Return the [X, Y] coordinate for the center point of the cell that contains the specified text.  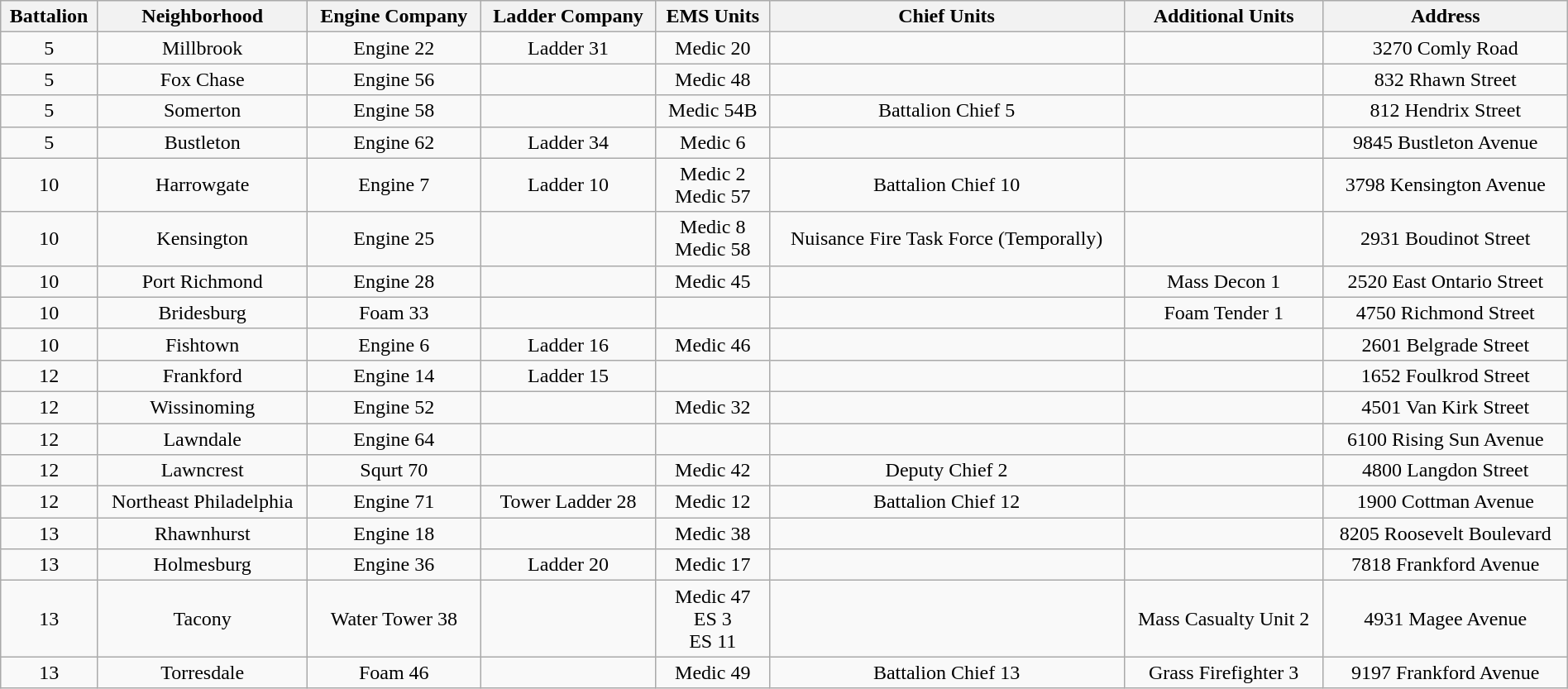
Address [1446, 17]
4800 Langdon Street [1446, 471]
4501 Van Kirk Street [1446, 407]
Medic 32 [713, 407]
Engine 62 [394, 142]
Foam 33 [394, 313]
Harrowgate [203, 185]
Tower Ladder 28 [569, 502]
Bridesburg [203, 313]
Medic 47 ES 3ES 11 [713, 619]
Medic 38 [713, 533]
Battalion Chief 5 [946, 111]
7818 Frankford Avenue [1446, 565]
Battalion [50, 17]
Medic 46 [713, 344]
Medic 42 [713, 471]
Engine Company [394, 17]
Lawncrest [203, 471]
Medic 17 [713, 565]
1652 Foulkrod Street [1446, 376]
8205 Roosevelt Boulevard [1446, 533]
Somerton [203, 111]
EMS Units [713, 17]
Medic 12 [713, 502]
Engine 56 [394, 79]
Engine 28 [394, 281]
2520 East Ontario Street [1446, 281]
Medic 6 [713, 142]
Engine 58 [394, 111]
Wissinoming [203, 407]
Medic 8Medic 58 [713, 238]
812 Hendrix Street [1446, 111]
6100 Rising Sun Avenue [1446, 439]
1900 Cottman Avenue [1446, 502]
Engine 18 [394, 533]
Medic 20 [713, 48]
Ladder Company [569, 17]
Engine 25 [394, 238]
Engine 7 [394, 185]
Engine 6 [394, 344]
9197 Frankford Avenue [1446, 672]
Ladder 34 [569, 142]
Ladder 31 [569, 48]
Squrt 70 [394, 471]
Neighborhood [203, 17]
Medic 48 [713, 79]
2931 Boudinot Street [1446, 238]
Northeast Philadelphia [203, 502]
Kensington [203, 238]
Mass Casualty Unit 2 [1224, 619]
Chief Units [946, 17]
832 Rhawn Street [1446, 79]
Frankford [203, 376]
Foam 46 [394, 672]
Engine 36 [394, 565]
Medic 54B [713, 111]
Mass Decon 1 [1224, 281]
Holmesburg [203, 565]
Medic 2Medic 57 [713, 185]
Engine 14 [394, 376]
Tacony [203, 619]
Battalion Chief 12 [946, 502]
Port Richmond [203, 281]
Ladder 10 [569, 185]
Deputy Chief 2 [946, 471]
Additional Units [1224, 17]
Medic 45 [713, 281]
Medic 49 [713, 672]
Engine 52 [394, 407]
Foam Tender 1 [1224, 313]
Nuisance Fire Task Force (Temporally) [946, 238]
3798 Kensington Avenue [1446, 185]
4750 Richmond Street [1446, 313]
Water Tower 38 [394, 619]
Engine 22 [394, 48]
Torresdale [203, 672]
Engine 64 [394, 439]
Ladder 20 [569, 565]
Grass Firefighter 3 [1224, 672]
Fox Chase [203, 79]
Ladder 15 [569, 376]
Bustleton [203, 142]
Millbrook [203, 48]
9845 Bustleton Avenue [1446, 142]
4931 Magee Avenue [1446, 619]
Ladder 16 [569, 344]
Fishtown [203, 344]
Battalion Chief 13 [946, 672]
Battalion Chief 10 [946, 185]
Engine 71 [394, 502]
3270 Comly Road [1446, 48]
Lawndale [203, 439]
2601 Belgrade Street [1446, 344]
Rhawnhurst [203, 533]
